Provide the [x, y] coordinate of the cell's center where the given text is located.  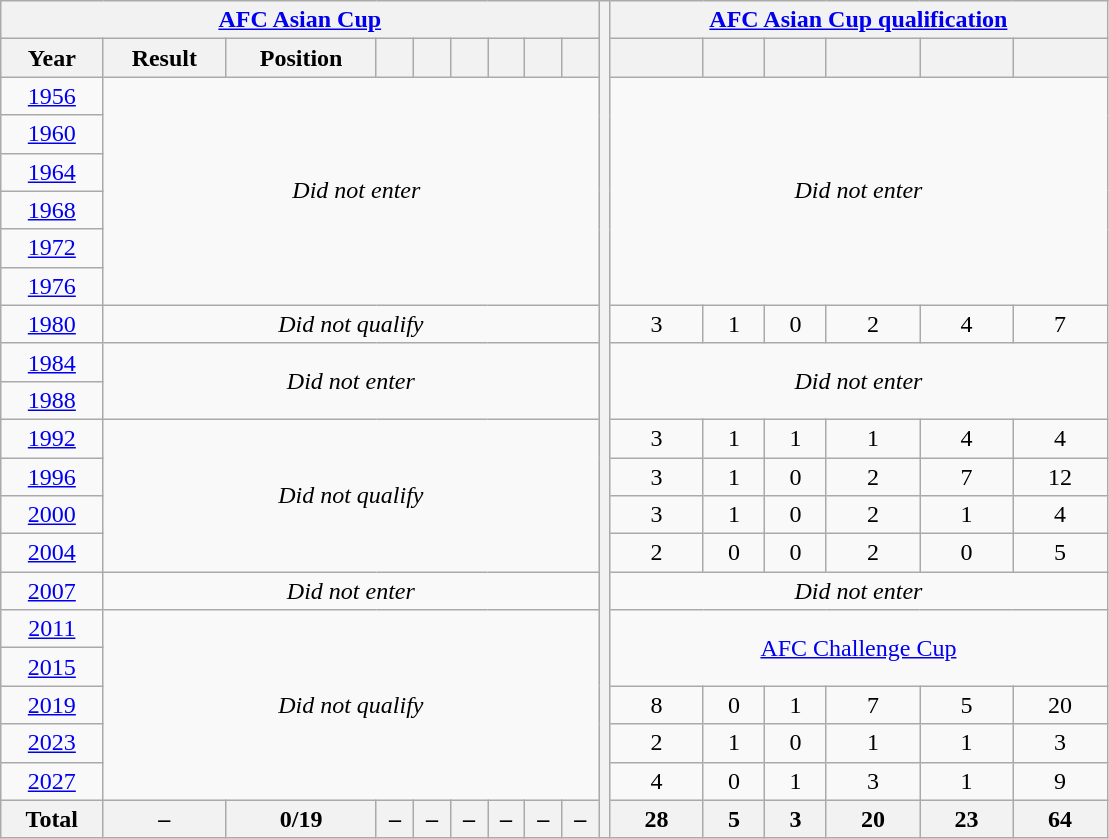
8 [656, 705]
2015 [52, 667]
1968 [52, 210]
1956 [52, 96]
2023 [52, 743]
1960 [52, 134]
1988 [52, 400]
9 [1060, 781]
1964 [52, 172]
2019 [52, 705]
AFC Challenge Cup [858, 648]
28 [656, 819]
AFC Asian Cup qualification [858, 20]
Result [164, 58]
64 [1060, 819]
2027 [52, 781]
Total [52, 819]
Position [302, 58]
1984 [52, 362]
2011 [52, 629]
23 [966, 819]
2000 [52, 515]
Year [52, 58]
AFC Asian Cup [300, 20]
2007 [52, 591]
1980 [52, 324]
1972 [52, 248]
1992 [52, 438]
1996 [52, 477]
0/19 [302, 819]
12 [1060, 477]
2004 [52, 553]
1976 [52, 286]
